Scan for the cell matching the given text and deliver its [X, Y] coordinate at center. 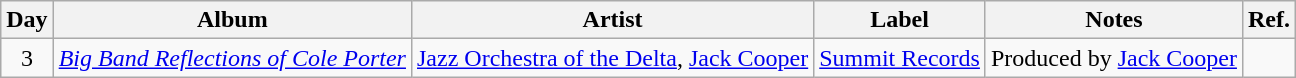
Big Band Reflections of Cole Porter [232, 58]
Jazz Orchestra of the Delta, Jack Cooper [612, 58]
Day [27, 20]
Produced by Jack Cooper [1114, 58]
Artist [612, 20]
Album [232, 20]
Label [900, 20]
Summit Records [900, 58]
Notes [1114, 20]
3 [27, 58]
Ref. [1268, 20]
